From the cell containing the given text, extract its center point as (X, Y) coordinate. 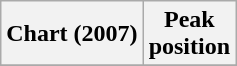
Chart (2007) (72, 34)
Peakposition (189, 34)
